Output the [X, Y] coordinate of the center of the cell containing the given text.  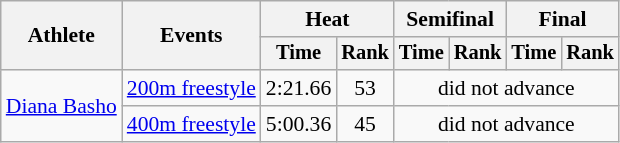
Events [192, 36]
400m freestyle [192, 124]
200m freestyle [192, 88]
Final [562, 19]
45 [365, 124]
Semifinal [450, 19]
5:00.36 [298, 124]
Heat [328, 19]
2:21.66 [298, 88]
53 [365, 88]
Diana Basho [62, 106]
Athlete [62, 36]
